Capture the cell that displays the provided text and extract its [X, Y] central coordinate. 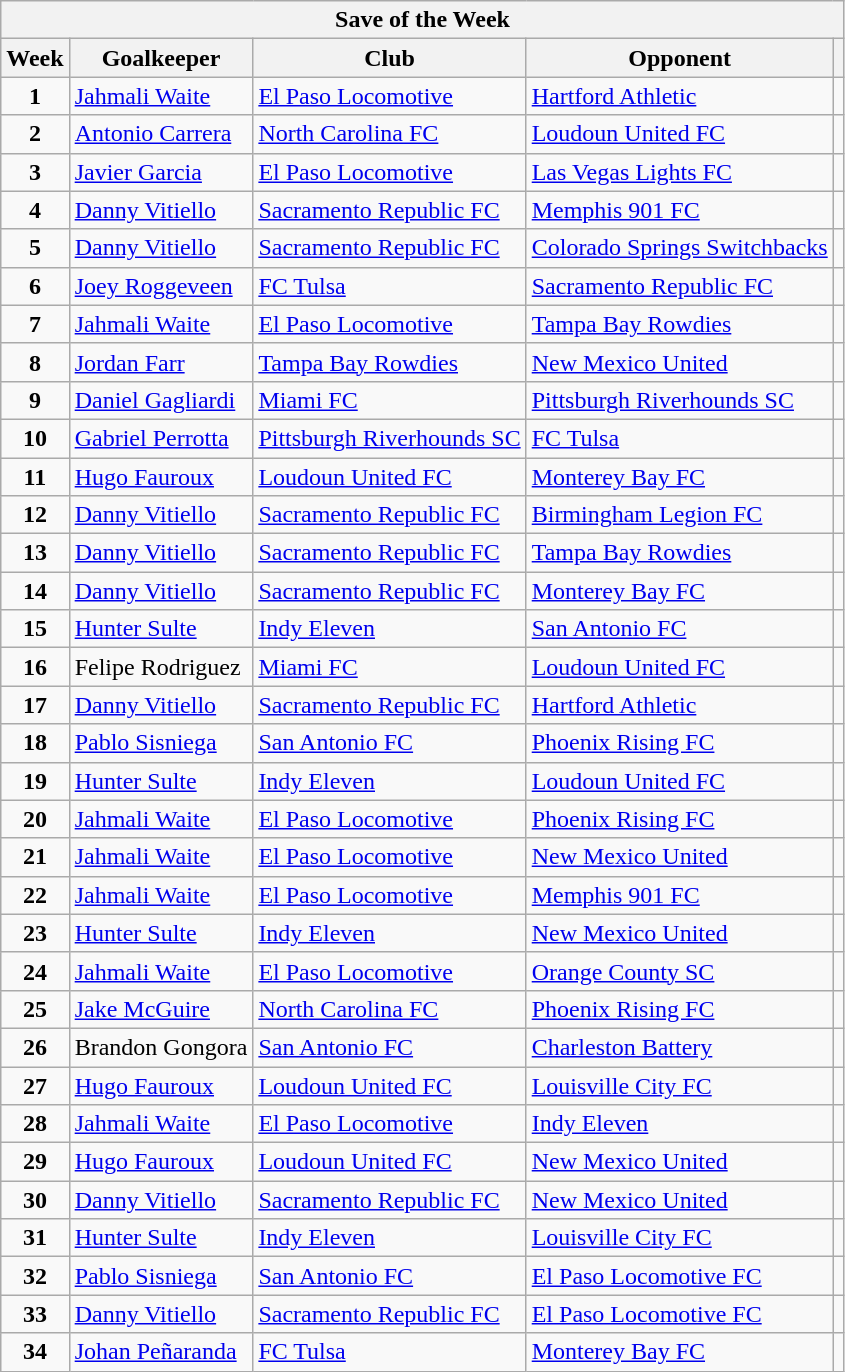
7 [35, 324]
Las Vegas Lights FC [680, 172]
14 [35, 591]
Antonio Carrera [161, 134]
1 [35, 96]
Gabriel Perrotta [161, 438]
26 [35, 1047]
21 [35, 857]
Jordan Farr [161, 362]
28 [35, 1124]
17 [35, 705]
20 [35, 819]
11 [35, 477]
Jake McGuire [161, 1009]
10 [35, 438]
6 [35, 286]
18 [35, 743]
2 [35, 134]
24 [35, 971]
Joey Roggeveen [161, 286]
27 [35, 1085]
Javier Garcia [161, 172]
25 [35, 1009]
Felipe Rodriguez [161, 667]
Birmingham Legion FC [680, 515]
9 [35, 400]
22 [35, 895]
Daniel Gagliardi [161, 400]
19 [35, 781]
Save of the Week [423, 20]
32 [35, 1276]
Week [35, 58]
Johan Peñaranda [161, 1352]
12 [35, 515]
29 [35, 1162]
Colorado Springs Switchbacks [680, 248]
Opponent [680, 58]
8 [35, 362]
Orange County SC [680, 971]
34 [35, 1352]
16 [35, 667]
5 [35, 248]
Goalkeeper [161, 58]
31 [35, 1238]
15 [35, 629]
13 [35, 553]
3 [35, 172]
33 [35, 1314]
4 [35, 210]
Brandon Gongora [161, 1047]
Club [390, 58]
Charleston Battery [680, 1047]
23 [35, 933]
30 [35, 1200]
